Identify which cell holds the provided text, then report its (x, y) central coordinate. 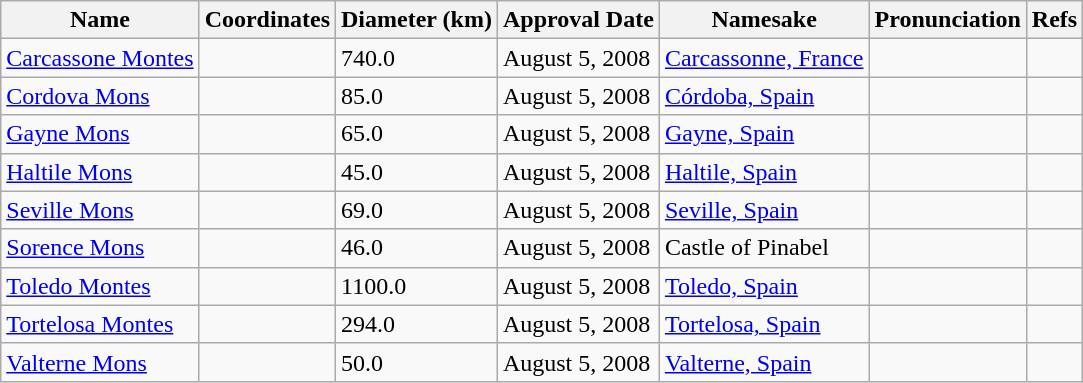
Carcassone Montes (100, 58)
Seville, Spain (764, 210)
Gayne Mons (100, 134)
Seville Mons (100, 210)
Name (100, 20)
Haltile Mons (100, 172)
Toledo, Spain (764, 286)
85.0 (417, 96)
50.0 (417, 362)
Tortelosa Montes (100, 324)
1100.0 (417, 286)
Valterne Mons (100, 362)
Córdoba, Spain (764, 96)
Gayne, Spain (764, 134)
45.0 (417, 172)
Sorence Mons (100, 248)
Haltile, Spain (764, 172)
Coordinates (267, 20)
Cordova Mons (100, 96)
Namesake (764, 20)
294.0 (417, 324)
Diameter (km) (417, 20)
69.0 (417, 210)
Carcassonne, France (764, 58)
Refs (1054, 20)
46.0 (417, 248)
Pronunciation (948, 20)
Approval Date (578, 20)
Tortelosa, Spain (764, 324)
Valterne, Spain (764, 362)
Castle of Pinabel (764, 248)
740.0 (417, 58)
65.0 (417, 134)
Toledo Montes (100, 286)
